Return the (X, Y) coordinate for the center point of the cell that contains the specified text.  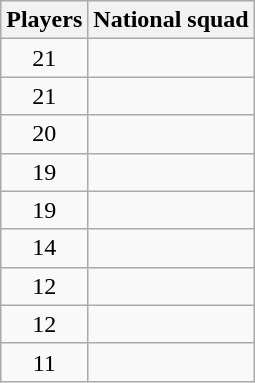
20 (44, 134)
14 (44, 248)
11 (44, 362)
Players (44, 20)
National squad (171, 20)
